Identify which cell holds the provided text, then report its [X, Y] central coordinate. 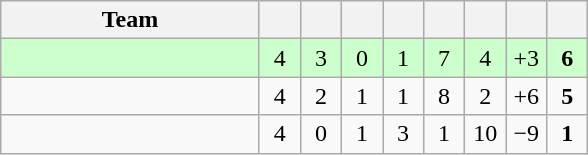
+3 [526, 58]
10 [486, 134]
8 [444, 96]
7 [444, 58]
Team [130, 20]
5 [568, 96]
6 [568, 58]
+6 [526, 96]
−9 [526, 134]
